Return the [X, Y] coordinate for the center point of the cell that contains the specified text.  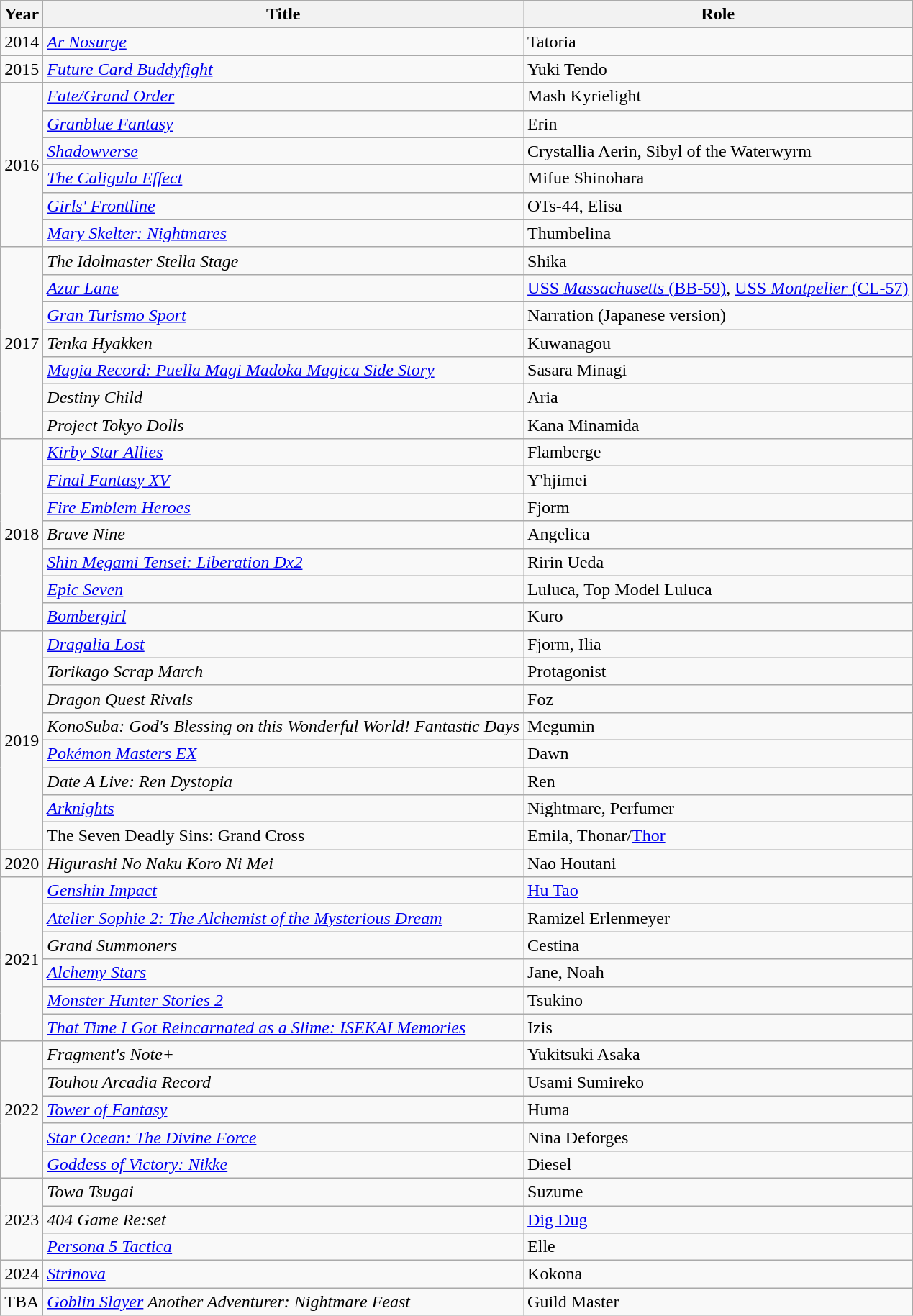
Genshin Impact [283, 891]
Atelier Sophie 2: The Alchemist of the Mysterious Dream [283, 918]
Kana Minamida [718, 425]
Shin Megami Tensei: Liberation Dx2 [283, 562]
Nina Deforges [718, 1137]
Monster Hunter Stories 2 [283, 1000]
2024 [22, 1274]
Arknights [283, 809]
Sasara Minagi [718, 371]
Hu Tao [718, 891]
2015 [22, 69]
2021 [22, 959]
Fragment's Note+ [283, 1055]
2017 [22, 342]
Narration (Japanese version) [718, 315]
Tatoria [718, 42]
Brave Nine [283, 535]
Kuwanagou [718, 343]
2022 [22, 1109]
Huma [718, 1109]
Dig Dug [718, 1220]
Girls' Frontline [283, 206]
Dragon Quest Rivals [283, 699]
Yuki Tendo [718, 69]
OTs-44, Elisa [718, 206]
Alchemy Stars [283, 973]
Erin [718, 124]
Role [718, 14]
Year [22, 14]
Epic Seven [283, 589]
Future Card Buddyfight [283, 69]
Azur Lane [283, 288]
Fjorm, Ilia [718, 644]
Kuro [718, 617]
Ren [718, 781]
2014 [22, 42]
Mifue Shinohara [718, 178]
Foz [718, 699]
The Idolmaster Stella Stage [283, 260]
Angelica [718, 535]
Flamberge [718, 453]
2018 [22, 535]
Luluca, Top Model Luluca [718, 589]
Tower of Fantasy [283, 1109]
Shika [718, 260]
Goddess of Victory: Nikke [283, 1164]
Final Fantasy XV [283, 480]
Megumin [718, 726]
Mary Skelter: Nightmares [283, 233]
Cestina [718, 945]
Bombergirl [283, 617]
Protagonist [718, 671]
Nightmare, Perfumer [718, 809]
Fire Emblem Heroes [283, 507]
Dawn [718, 753]
Diesel [718, 1164]
Kokona [718, 1274]
Usami Sumireko [718, 1082]
Ramizel Erlenmeyer [718, 918]
Magia Record: Puella Magi Madoka Magica Side Story [283, 371]
Tsukino [718, 1000]
Crystallia Aerin, Sibyl of the Waterwyrm [718, 151]
Y'hjimei [718, 480]
Dragalia Lost [283, 644]
Towa Tsugai [283, 1192]
KonoSuba: God's Blessing on this Wonderful World! Fantastic Days [283, 726]
The Caligula Effect [283, 178]
Destiny Child [283, 398]
Mash Kyrielight [718, 96]
Fate/Grand Order [283, 96]
The Seven Deadly Sins: Grand Cross [283, 836]
Thumbelina [718, 233]
Emila, Thonar/Thor [718, 836]
Nao Houtani [718, 863]
Project Tokyo Dolls [283, 425]
TBA [22, 1302]
Shadowverse [283, 151]
That Time I Got Reincarnated as a Slime: ISEKAI Memories [283, 1027]
404 Game Re:set [283, 1220]
Strinova [283, 1274]
Persona 5 Tactica [283, 1247]
Elle [718, 1247]
2019 [22, 740]
USS Massachusetts (BB-59), USS Montpelier (CL-57) [718, 288]
Star Ocean: The Divine Force [283, 1137]
Gran Turismo Sport [283, 315]
Higurashi No Naku Koro Ni Mei [283, 863]
Izis [718, 1027]
Touhou Arcadia Record [283, 1082]
Ar Nosurge [283, 42]
Suzume [718, 1192]
Torikago Scrap March [283, 671]
Date A Live: Ren Dystopia [283, 781]
Grand Summoners [283, 945]
2016 [22, 165]
Granblue Fantasy [283, 124]
Ririn Ueda [718, 562]
Kirby Star Allies [283, 453]
Goblin Slayer Another Adventurer: Nightmare Feast [283, 1302]
Aria [718, 398]
Fjorm [718, 507]
Yukitsuki Asaka [718, 1055]
2023 [22, 1219]
2020 [22, 863]
Pokémon Masters EX [283, 753]
Guild Master [718, 1302]
Jane, Noah [718, 973]
Title [283, 14]
Tenka Hyakken [283, 343]
